Search for the cell housing the specified text and yield its [x, y] center coordinate. 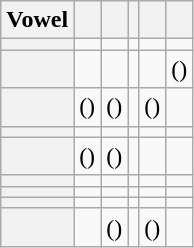
Vowel [38, 20]
